Find where the given text appears and provide that cell's center as (x, y) coordinate. 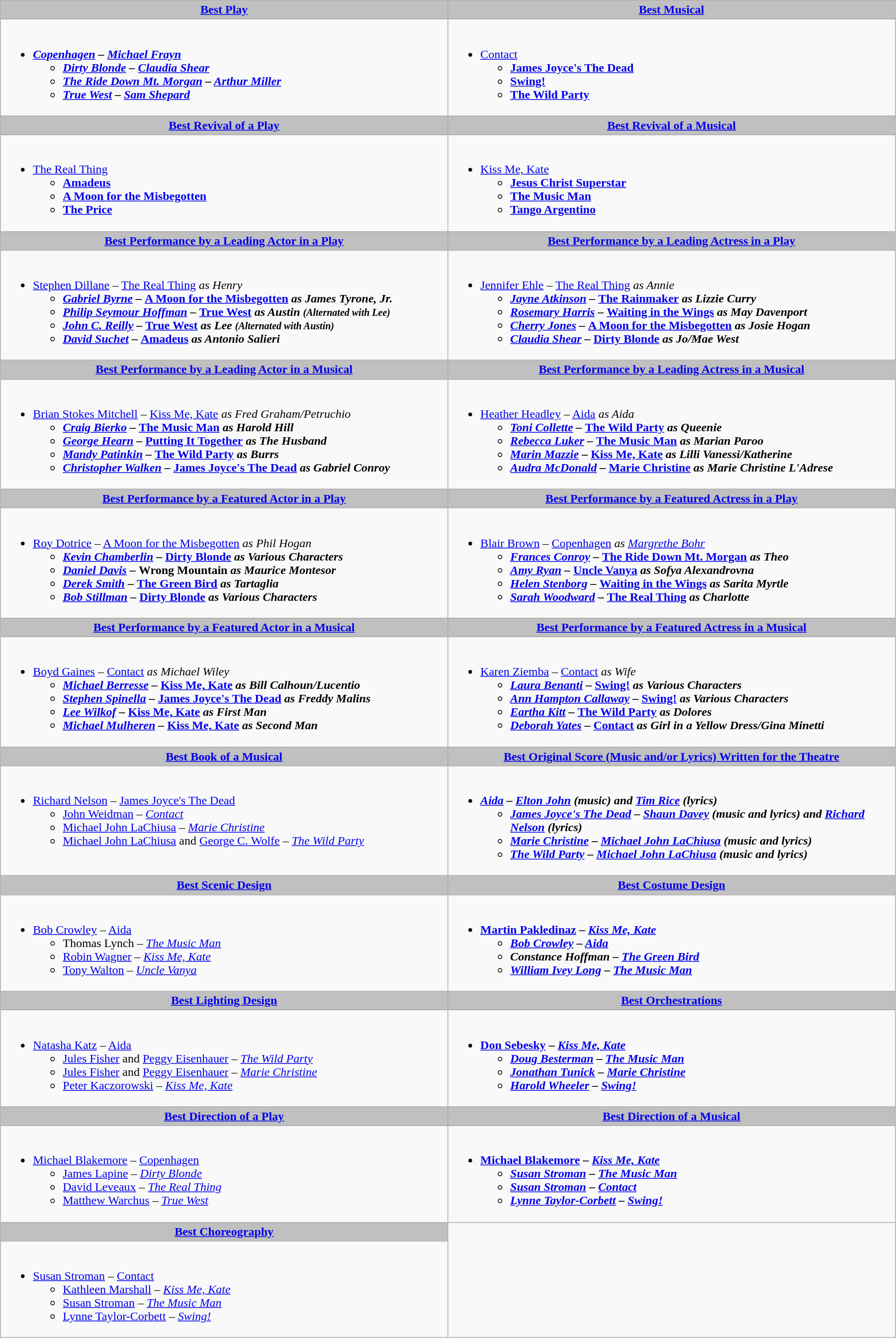
Best Revival of a Play (224, 125)
Copenhagen – Michael FraynDirty Blonde – Claudia ShearThe Ride Down Mt. Morgan – Arthur MillerTrue West – Sam Shepard (224, 68)
Best Performance by a Featured Actor in a Musical (224, 627)
Kiss Me, KateJesus Christ SuperstarThe Music ManTango Argentino (672, 183)
Best Revival of a Musical (672, 125)
Best Performance by a Leading Actor in a Musical (224, 370)
Susan Stroman – ContactKathleen Marshall – Kiss Me, KateSusan Stroman – The Music ManLynne Taylor-Corbett – Swing! (224, 1289)
Best Original Score (Music and/or Lyrics) Written for the Theatre (672, 757)
Best Performance by a Leading Actor in a Play (224, 241)
Best Play (224, 10)
Best Direction of a Play (224, 1116)
Best Musical (672, 10)
Best Performance by a Leading Actress in a Musical (672, 370)
Best Costume Design (672, 885)
Best Direction of a Musical (672, 1116)
Michael Blakemore – Kiss Me, KateSusan Stroman – The Music ManSusan Stroman – ContactLynne Taylor-Corbett – Swing! (672, 1174)
Bob Crowley – AidaThomas Lynch – The Music ManRobin Wagner – Kiss Me, KateTony Walton – Uncle Vanya (224, 943)
Michael Blakemore – CopenhagenJames Lapine – Dirty BlondeDavid Leveaux – The Real ThingMatthew Warchus – True West (224, 1174)
Don Sebesky – Kiss Me, KateDoug Besterman – The Music ManJonathan Tunick – Marie ChristineHarold Wheeler – Swing! (672, 1058)
Best Performance by a Featured Actress in a Play (672, 498)
The Real ThingAmadeusA Moon for the MisbegottenThe Price (224, 183)
Best Performance by a Featured Actress in a Musical (672, 627)
Best Scenic Design (224, 885)
Best Orchestrations (672, 1001)
Best Choreography (224, 1232)
Best Lighting Design (224, 1001)
Martin Pakledinaz – Kiss Me, KateBob Crowley – AidaConstance Hoffman – The Green BirdWilliam Ivey Long – The Music Man (672, 943)
Best Book of a Musical (224, 757)
ContactJames Joyce's The DeadSwing!The Wild Party (672, 68)
Best Performance by a Leading Actress in a Play (672, 241)
Best Performance by a Featured Actor in a Play (224, 498)
